From the cell containing the given text, extract its center point as (X, Y) coordinate. 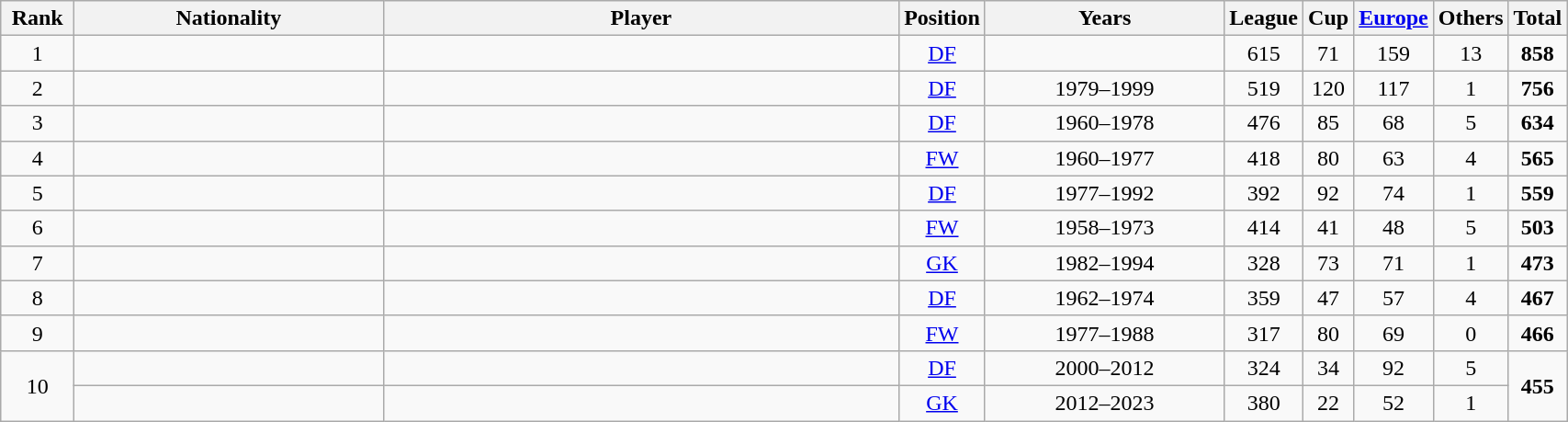
1982–1994 (1104, 263)
68 (1394, 123)
Nationality (230, 18)
565 (1538, 158)
Rank (38, 18)
414 (1264, 228)
392 (1264, 193)
1977–1992 (1104, 193)
47 (1328, 298)
324 (1264, 368)
476 (1264, 123)
Europe (1394, 18)
6 (38, 228)
359 (1264, 298)
634 (1538, 123)
380 (1264, 403)
1977–1988 (1104, 333)
615 (1264, 53)
8 (38, 298)
756 (1538, 88)
2 (38, 88)
120 (1328, 88)
117 (1394, 88)
0 (1471, 333)
73 (1328, 263)
559 (1538, 193)
858 (1538, 53)
Position (942, 18)
Total (1538, 18)
503 (1538, 228)
League (1264, 18)
Cup (1328, 18)
418 (1264, 158)
13 (1471, 53)
159 (1394, 53)
519 (1264, 88)
455 (1538, 385)
328 (1264, 263)
52 (1394, 403)
85 (1328, 123)
34 (1328, 368)
69 (1394, 333)
57 (1394, 298)
7 (38, 263)
317 (1264, 333)
41 (1328, 228)
1979–1999 (1104, 88)
74 (1394, 193)
63 (1394, 158)
Player (641, 18)
473 (1538, 263)
Others (1471, 18)
2000–2012 (1104, 368)
22 (1328, 403)
1962–1974 (1104, 298)
1960–1977 (1104, 158)
1958–1973 (1104, 228)
3 (38, 123)
10 (38, 385)
48 (1394, 228)
1960–1978 (1104, 123)
9 (38, 333)
466 (1538, 333)
Years (1104, 18)
2012–2023 (1104, 403)
467 (1538, 298)
